Identify which cell holds the provided text, then report its [X, Y] central coordinate. 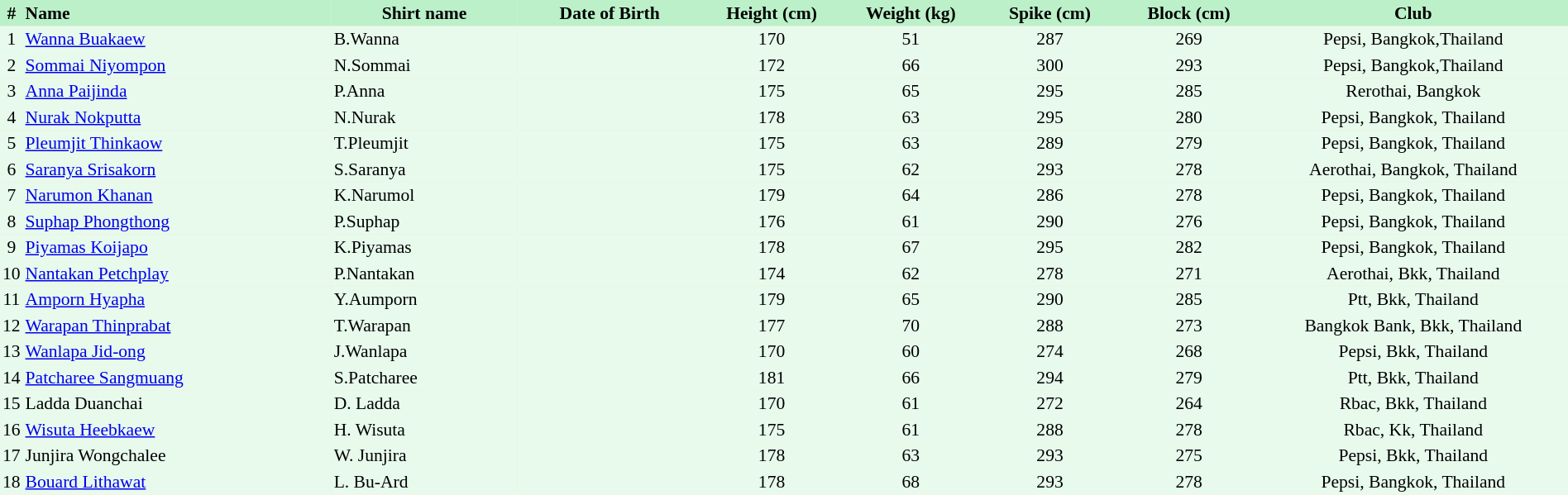
P.Anna [425, 91]
Sommai Niyompon [177, 65]
174 [772, 274]
271 [1189, 274]
P.Suphap [425, 221]
280 [1189, 117]
7 [12, 195]
Height (cm) [772, 13]
L. Bu-Ard [425, 482]
286 [1050, 195]
H. Wisuta [425, 430]
Narumon Khanan [177, 195]
275 [1189, 456]
10 [12, 274]
N.Sommai [425, 65]
274 [1050, 352]
Amporn Hyapha [177, 299]
Nurak Nokputta [177, 117]
2 [12, 65]
B.Wanna [425, 40]
J.Wanlapa [425, 352]
Wanna Buakaew [177, 40]
Date of Birth [610, 13]
172 [772, 65]
16 [12, 430]
13 [12, 352]
64 [911, 195]
T.Pleumjit [425, 144]
Bangkok Bank, Bkk, Thailand [1413, 326]
W. Junjira [425, 456]
Pleumjit Thinkaow [177, 144]
Rerothai, Bangkok [1413, 91]
Rbac, Kk, Thailand [1413, 430]
287 [1050, 40]
D. Ladda [425, 403]
Block (cm) [1189, 13]
K.Narumol [425, 195]
5 [12, 144]
Name [177, 13]
Suphap Phongthong [177, 221]
294 [1050, 378]
60 [911, 352]
Aerothai, Bangkok, Thailand [1413, 169]
Anna Paijinda [177, 91]
Wanlapa Jid-ong [177, 352]
Junjira Wongchalee [177, 456]
Shirt name [425, 13]
Rbac, Bkk, Thailand [1413, 403]
282 [1189, 248]
269 [1189, 40]
S.Saranya [425, 169]
268 [1189, 352]
3 [12, 91]
12 [12, 326]
Wisuta Heebkaew [177, 430]
51 [911, 40]
1 [12, 40]
18 [12, 482]
4 [12, 117]
Spike (cm) [1050, 13]
Warapan Thinprabat [177, 326]
# [12, 13]
68 [911, 482]
Piyamas Koijapo [177, 248]
T.Warapan [425, 326]
Saranya Srisakorn [177, 169]
67 [911, 248]
181 [772, 378]
K.Piyamas [425, 248]
S.Patcharee [425, 378]
177 [772, 326]
6 [12, 169]
70 [911, 326]
Patcharee Sangmuang [177, 378]
Weight (kg) [911, 13]
Nantakan Petchplay [177, 274]
8 [12, 221]
272 [1050, 403]
300 [1050, 65]
17 [12, 456]
289 [1050, 144]
264 [1189, 403]
11 [12, 299]
Bouard Lithawat [177, 482]
Y.Aumporn [425, 299]
14 [12, 378]
276 [1189, 221]
9 [12, 248]
Ladda Duanchai [177, 403]
Aerothai, Bkk, Thailand [1413, 274]
273 [1189, 326]
15 [12, 403]
N.Nurak [425, 117]
P.Nantakan [425, 274]
Club [1413, 13]
176 [772, 221]
